Return [x, y] of the center of cell containing provided text 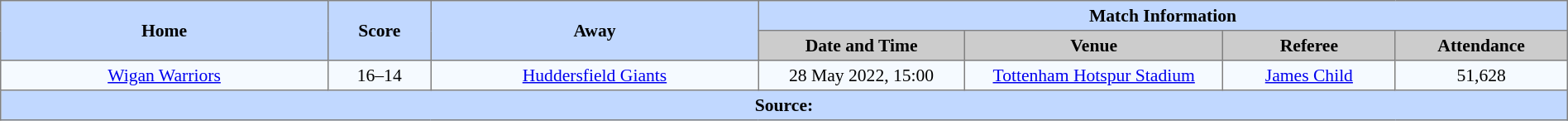
Home [165, 31]
Referee [1309, 46]
Source: [784, 105]
Tottenham Hotspur Stadium [1094, 75]
Away [595, 31]
Wigan Warriors [165, 75]
51,628 [1481, 75]
Attendance [1481, 46]
Date and Time [862, 46]
Match Information [1163, 16]
Score [379, 31]
Venue [1094, 46]
James Child [1309, 75]
16–14 [379, 75]
Huddersfield Giants [595, 75]
28 May 2022, 15:00 [862, 75]
